Capture the cell that displays the provided text and extract its (x, y) central coordinate. 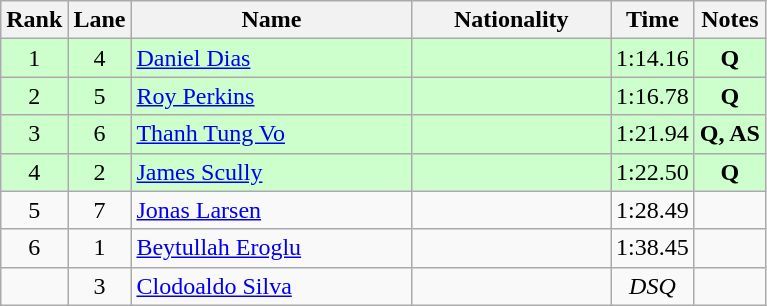
Rank (34, 20)
1:38.45 (653, 248)
1:22.50 (653, 172)
Time (653, 20)
Jonas Larsen (272, 210)
Nationality (512, 20)
1:21.94 (653, 134)
Daniel Dias (272, 58)
Roy Perkins (272, 96)
Name (272, 20)
Thanh Tung Vo (272, 134)
1:14.16 (653, 58)
1:16.78 (653, 96)
7 (100, 210)
Beytullah Eroglu (272, 248)
Notes (730, 20)
Q, AS (730, 134)
1:28.49 (653, 210)
Clodoaldo Silva (272, 286)
James Scully (272, 172)
DSQ (653, 286)
Lane (100, 20)
